Find where the given text appears and provide that cell's center as [X, Y] coordinate. 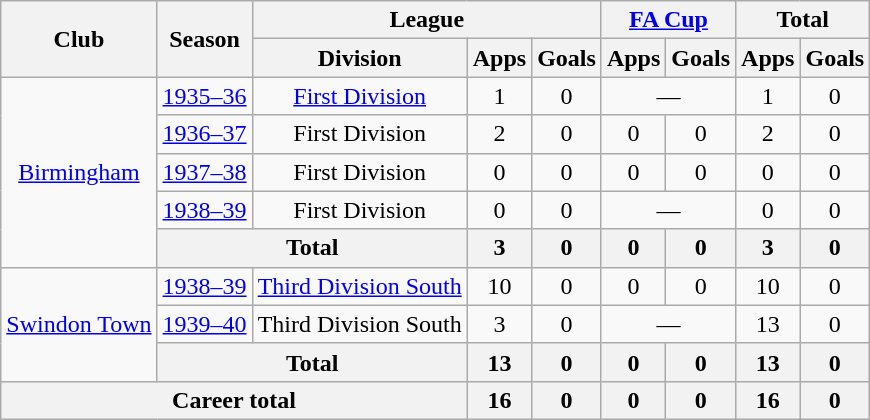
FA Cup [668, 20]
Club [79, 39]
Division [360, 58]
Birmingham [79, 172]
1935–36 [204, 96]
1939–40 [204, 324]
Swindon Town [79, 324]
League [426, 20]
Season [204, 39]
Career total [234, 400]
1937–38 [204, 172]
1936–37 [204, 134]
